Search for the cell housing the specified text and yield its [x, y] center coordinate. 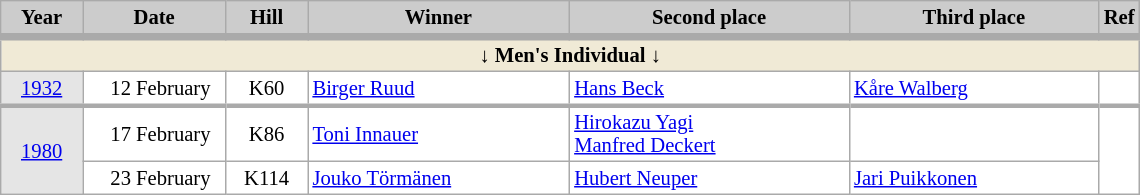
Jari Puikkonen [974, 177]
Third place [974, 18]
Hill [267, 18]
Jouko Törmänen [439, 177]
1932 [42, 88]
Hirokazu Yagi Manfred Deckert [709, 133]
Hubert Neuper [709, 177]
K114 [267, 177]
Kåre Walberg [974, 88]
K86 [267, 133]
Toni Innauer [439, 133]
Year [42, 18]
Ref [1120, 18]
Date [154, 18]
Hans Beck [709, 88]
Birger Ruud [439, 88]
23 February [154, 177]
17 February [154, 133]
K60 [267, 88]
↓ Men's Individual ↓ [570, 54]
Winner [439, 18]
1980 [42, 149]
Second place [709, 18]
12 February [154, 88]
